Pinpoint the cell where the given text exists, returning its [X, Y] midpoint coordinate. 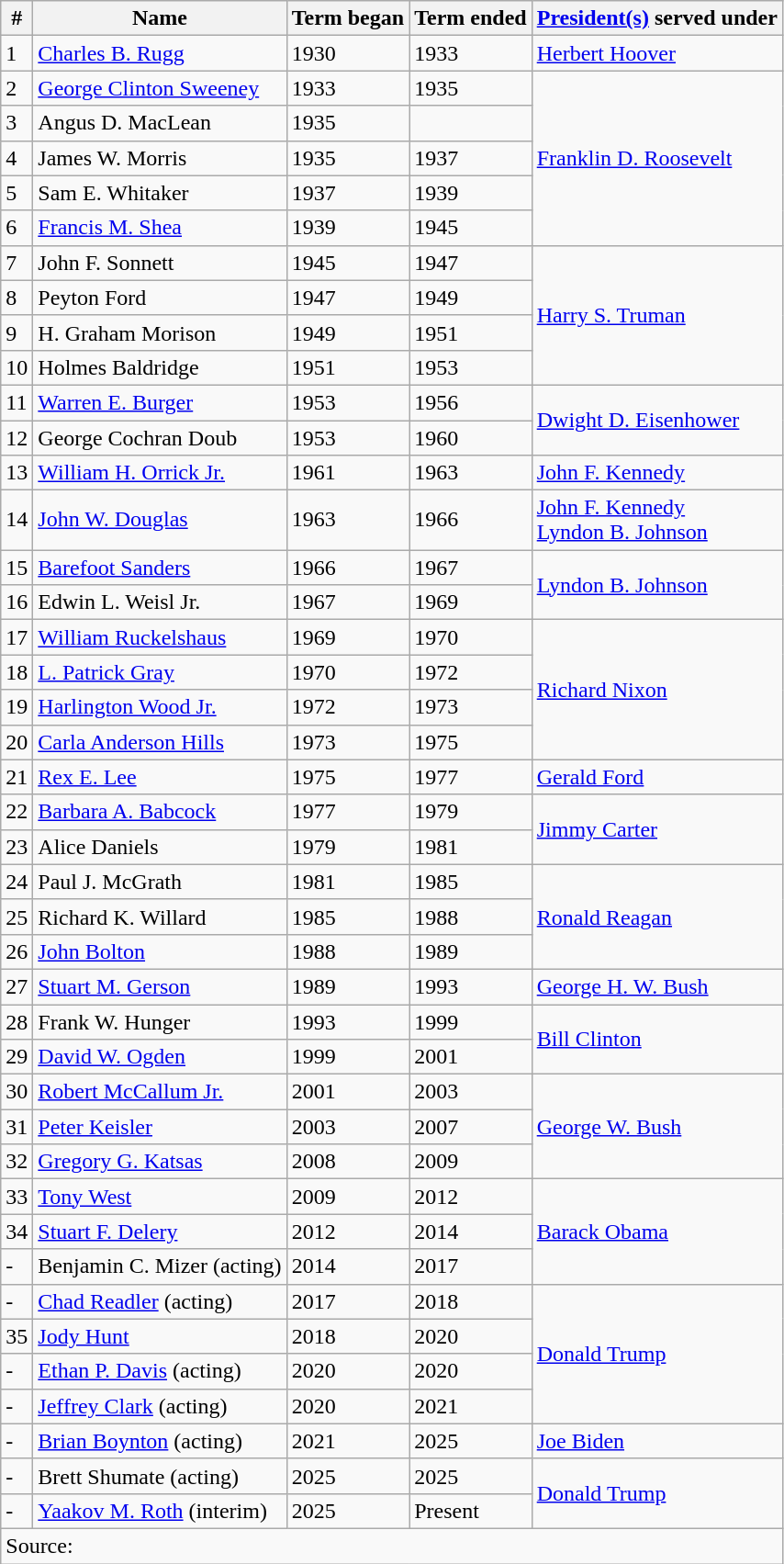
31 [17, 1127]
L. Patrick Gray [160, 672]
33 [17, 1197]
William H. Orrick Jr. [160, 473]
Alice Daniels [160, 847]
Yaakov M. Roth (interim) [160, 1511]
Name [160, 18]
16 [17, 602]
24 [17, 882]
Ronald Reagan [657, 917]
18 [17, 672]
Benjamin C. Mizer (acting) [160, 1266]
John F. KennedyLyndon B. Johnson [657, 520]
George W. Bush [657, 1127]
Term began [348, 18]
Carla Anderson Hills [160, 742]
35 [17, 1336]
Holmes Baldridge [160, 367]
Paul J. McGrath [160, 882]
Bill Clinton [657, 1040]
James W. Morris [160, 158]
Sam E. Whitaker [160, 193]
15 [17, 568]
10 [17, 367]
17 [17, 637]
Source: [392, 1546]
Dwight D. Eisenhower [657, 420]
1930 [348, 53]
Barack Obama [657, 1232]
20 [17, 742]
Tony West [160, 1197]
Brett Shumate (acting) [160, 1476]
Jody Hunt [160, 1336]
Present [471, 1511]
28 [17, 1022]
32 [17, 1162]
4 [17, 158]
29 [17, 1057]
13 [17, 473]
Richard K. Willard [160, 917]
Barbara A. Babcock [160, 812]
H. Graham Morison [160, 332]
John F. Kennedy [657, 473]
3 [17, 123]
11 [17, 402]
6 [17, 228]
34 [17, 1232]
8 [17, 298]
21 [17, 777]
George Clinton Sweeney [160, 88]
30 [17, 1092]
Rex E. Lee [160, 777]
David W. Ogden [160, 1057]
Gerald Ford [657, 777]
Harry S. Truman [657, 315]
Franklin D. Roosevelt [657, 158]
John Bolton [160, 951]
Chad Readler (acting) [160, 1301]
George Cochran Doub [160, 438]
George H. W. Bush [657, 986]
Charles B. Rugg [160, 53]
John W. Douglas [160, 520]
Peter Keisler [160, 1127]
Brian Boynton (acting) [160, 1441]
Barefoot Sanders [160, 568]
Peyton Ford [160, 298]
William Ruckelshaus [160, 637]
9 [17, 332]
Joe Biden [657, 1441]
1960 [471, 438]
25 [17, 917]
2 [17, 88]
2008 [348, 1162]
19 [17, 707]
1956 [471, 402]
Robert McCallum Jr. [160, 1092]
Term ended [471, 18]
Stuart F. Delery [160, 1232]
23 [17, 847]
Harlington Wood Jr. [160, 707]
Ethan P. Davis (acting) [160, 1371]
Edwin L. Weisl Jr. [160, 602]
12 [17, 438]
Frank W. Hunger [160, 1022]
5 [17, 193]
# [17, 18]
Angus D. MacLean [160, 123]
Gregory G. Katsas [160, 1162]
Herbert Hoover [657, 53]
14 [17, 520]
Richard Nixon [657, 690]
22 [17, 812]
President(s) served under [657, 18]
Jeffrey Clark (acting) [160, 1406]
Stuart M. Gerson [160, 986]
27 [17, 986]
John F. Sonnett [160, 263]
2007 [471, 1127]
Lyndon B. Johnson [657, 585]
1 [17, 53]
Warren E. Burger [160, 402]
1961 [348, 473]
7 [17, 263]
Francis M. Shea [160, 228]
26 [17, 951]
Jimmy Carter [657, 829]
